Capture the cell that displays the provided text and extract its (X, Y) central coordinate. 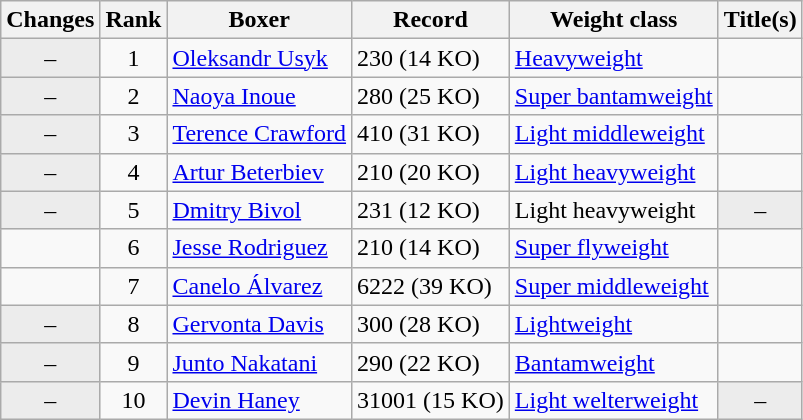
Changes (50, 20)
Record (431, 20)
Heavyweight (614, 58)
Bantamweight (614, 362)
6222 (39 KO) (431, 286)
Super middleweight (614, 286)
Super bantamweight (614, 96)
230 (14 KO) (431, 58)
7 (134, 286)
Naoya Inoue (260, 96)
6 (134, 248)
4 (134, 172)
8 (134, 324)
Dmitry Bivol (260, 210)
Lightweight (614, 324)
Weight class (614, 20)
9 (134, 362)
Artur Beterbiev (260, 172)
Devin Haney (260, 400)
Boxer (260, 20)
31001 (15 KO) (431, 400)
231 (12 KO) (431, 210)
Light welterweight (614, 400)
210 (20 KO) (431, 172)
Canelo Álvarez (260, 286)
300 (28 KO) (431, 324)
Oleksandr Usyk (260, 58)
Terence Crawford (260, 134)
Junto Nakatani (260, 362)
210 (14 KO) (431, 248)
Gervonta Davis (260, 324)
Rank (134, 20)
5 (134, 210)
Jesse Rodriguez (260, 248)
1 (134, 58)
3 (134, 134)
Light middleweight (614, 134)
290 (22 KO) (431, 362)
10 (134, 400)
280 (25 KO) (431, 96)
2 (134, 96)
Super flyweight (614, 248)
Title(s) (760, 20)
410 (31 KO) (431, 134)
